Return [X, Y] of the center of cell containing provided text 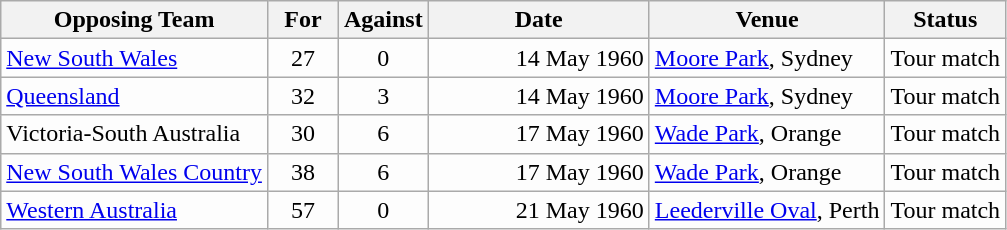
For [302, 20]
57 [302, 210]
21 May 1960 [538, 210]
Queensland [134, 96]
30 [302, 134]
Western Australia [134, 210]
3 [383, 96]
Status [946, 20]
Leederville Oval, Perth [767, 210]
Opposing Team [134, 20]
New South Wales [134, 58]
38 [302, 172]
Against [383, 20]
32 [302, 96]
Venue [767, 20]
New South Wales Country [134, 172]
Victoria-South Australia [134, 134]
Date [538, 20]
27 [302, 58]
